Find where the given text appears and provide that cell's center as (X, Y) coordinate. 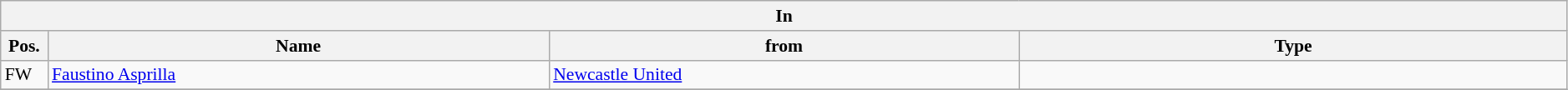
FW (24, 75)
from (784, 46)
Name (298, 46)
Pos. (24, 46)
In (784, 16)
Type (1293, 46)
Faustino Asprilla (298, 75)
Newcastle United (784, 75)
